Return (X, Y) of the center of cell containing provided text 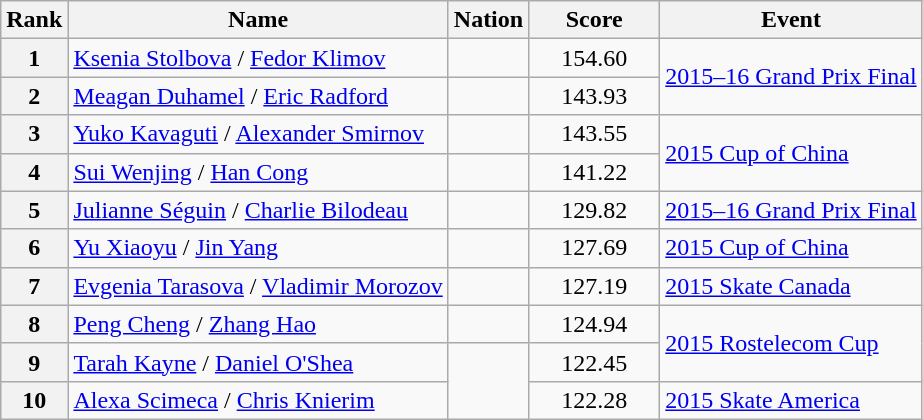
Score (594, 20)
10 (34, 400)
141.22 (594, 172)
7 (34, 286)
154.60 (594, 58)
127.19 (594, 286)
127.69 (594, 248)
Evgenia Tarasova / Vladimir Morozov (258, 286)
Rank (34, 20)
3 (34, 134)
8 (34, 324)
143.93 (594, 96)
1 (34, 58)
143.55 (594, 134)
129.82 (594, 210)
Alexa Scimeca / Chris Knierim (258, 400)
9 (34, 362)
Name (258, 20)
2015 Rostelecom Cup (791, 343)
Yu Xiaoyu / Jin Yang (258, 248)
122.45 (594, 362)
Yuko Kavaguti / Alexander Smirnov (258, 134)
2015 Skate America (791, 400)
122.28 (594, 400)
Meagan Duhamel / Eric Radford (258, 96)
Ksenia Stolbova / Fedor Klimov (258, 58)
6 (34, 248)
5 (34, 210)
124.94 (594, 324)
2 (34, 96)
Sui Wenjing / Han Cong (258, 172)
4 (34, 172)
Tarah Kayne / Daniel O'Shea (258, 362)
Nation (488, 20)
Event (791, 20)
Peng Cheng / Zhang Hao (258, 324)
Julianne Séguin / Charlie Bilodeau (258, 210)
2015 Skate Canada (791, 286)
